Extract the [x, y] coordinate from the center of the cell holding the provided text.  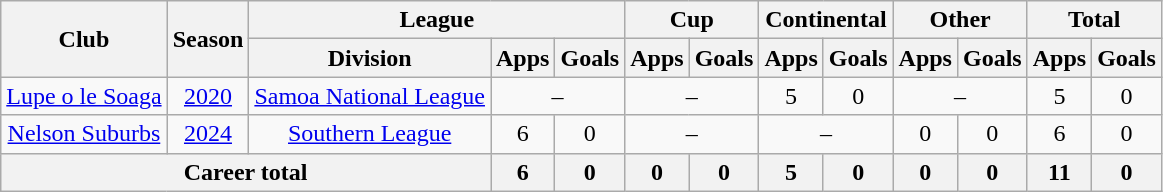
Southern League [370, 134]
Continental [826, 20]
Season [208, 39]
2020 [208, 96]
Career total [246, 172]
Total [1094, 20]
Cup [692, 20]
Lupe o le Soaga [84, 96]
2024 [208, 134]
Other [960, 20]
Division [370, 58]
Club [84, 39]
League [437, 20]
Nelson Suburbs [84, 134]
Samoa National League [370, 96]
11 [1059, 172]
